Return (x, y) of the center of cell containing provided text 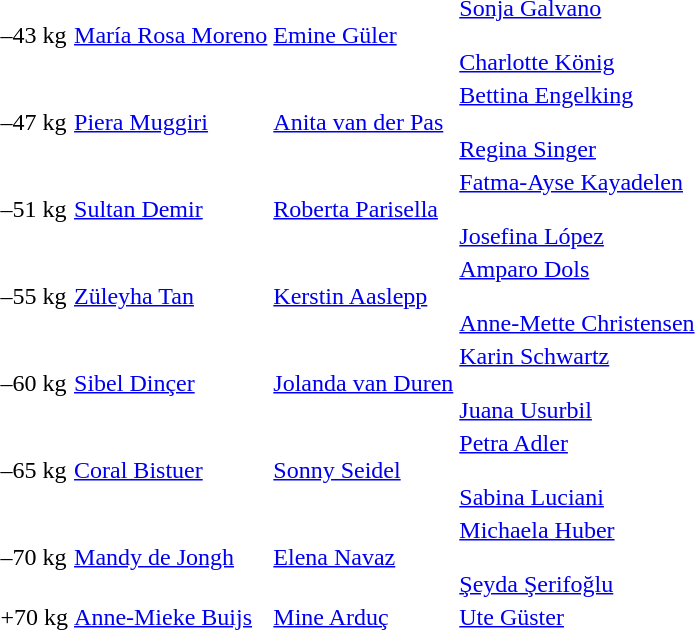
Coral Bistuer (171, 470)
Anita van der Pas (364, 122)
Mandy de Jongh (171, 557)
Züleyha Tan (171, 296)
Elena Navaz (364, 557)
Piera Muggiri (171, 122)
Sibel Dinçer (171, 383)
Roberta Parisella (364, 209)
Jolanda van Duren (364, 383)
Sultan Demir (171, 209)
Kerstin Aaslepp (364, 296)
Sonny Seidel (364, 470)
